Output the (X, Y) coordinate of the center of the cell containing the given text.  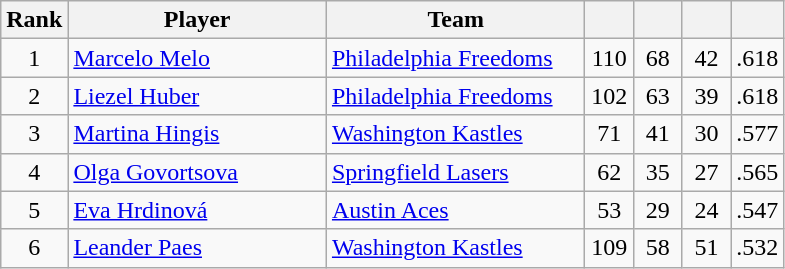
.532 (758, 248)
4 (34, 172)
5 (34, 210)
1 (34, 58)
Leander Paes (198, 248)
Player (198, 20)
6 (34, 248)
3 (34, 134)
35 (658, 172)
71 (610, 134)
Olga Govortsova (198, 172)
51 (706, 248)
24 (706, 210)
Rank (34, 20)
58 (658, 248)
27 (706, 172)
53 (610, 210)
Team (456, 20)
.547 (758, 210)
109 (610, 248)
Springfield Lasers (456, 172)
68 (658, 58)
30 (706, 134)
Martina Hingis (198, 134)
Marcelo Melo (198, 58)
.577 (758, 134)
102 (610, 96)
42 (706, 58)
41 (658, 134)
Austin Aces (456, 210)
Eva Hrdinová (198, 210)
29 (658, 210)
62 (610, 172)
2 (34, 96)
39 (706, 96)
110 (610, 58)
Liezel Huber (198, 96)
63 (658, 96)
.565 (758, 172)
